Detect which cell encompasses the target text, then output its (X, Y) center coordinate. 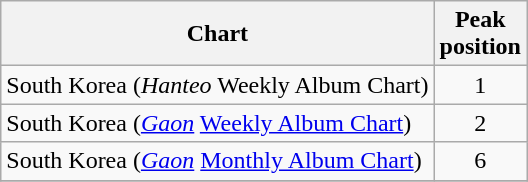
6 (480, 161)
1 (480, 85)
South Korea (Hanteo Weekly Album Chart) (218, 85)
Peak position (480, 34)
Chart (218, 34)
South Korea (Gaon Weekly Album Chart) (218, 123)
2 (480, 123)
South Korea (Gaon Monthly Album Chart) (218, 161)
